Determine the [X, Y] coordinate at the center of the cell enclosing the given text.  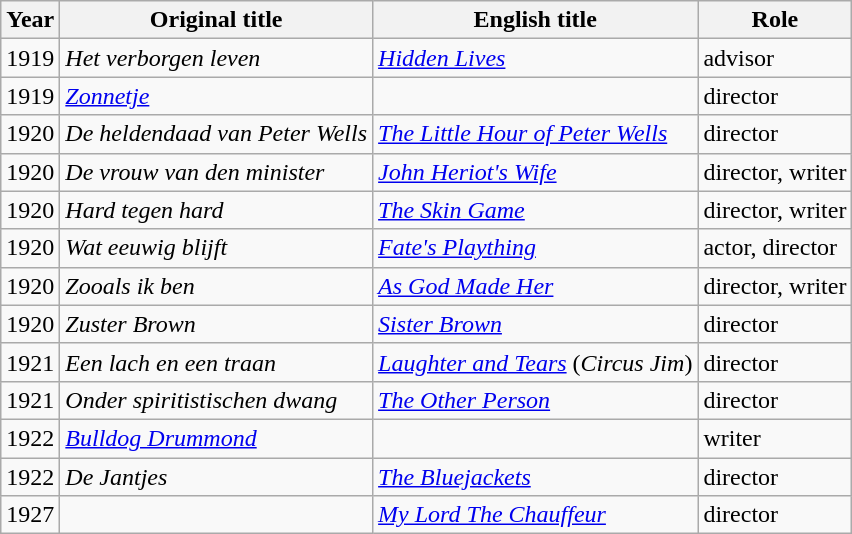
Hidden Lives [536, 58]
De Jantjes [216, 477]
Zooals ik ben [216, 286]
John Heriot's Wife [536, 172]
Zonnetje [216, 96]
Zuster Brown [216, 324]
Wat eeuwig blijft [216, 248]
actor, director [775, 248]
The Bluejackets [536, 477]
Year [30, 20]
Sister Brown [536, 324]
The Other Person [536, 400]
1927 [30, 515]
Bulldog Drummond [216, 438]
writer [775, 438]
Het verborgen leven [216, 58]
De heldendaad van Peter Wells [216, 134]
Laughter and Tears (Circus Jim) [536, 362]
Fate's Plaything [536, 248]
Onder spiritistischen dwang [216, 400]
Role [775, 20]
Een lach en een traan [216, 362]
Original title [216, 20]
English title [536, 20]
As God Made Her [536, 286]
The Little Hour of Peter Wells [536, 134]
Hard tegen hard [216, 210]
De vrouw van den minister [216, 172]
The Skin Game [536, 210]
advisor [775, 58]
My Lord The Chauffeur [536, 515]
